Pinpoint the cell where the given text exists, returning its [x, y] midpoint coordinate. 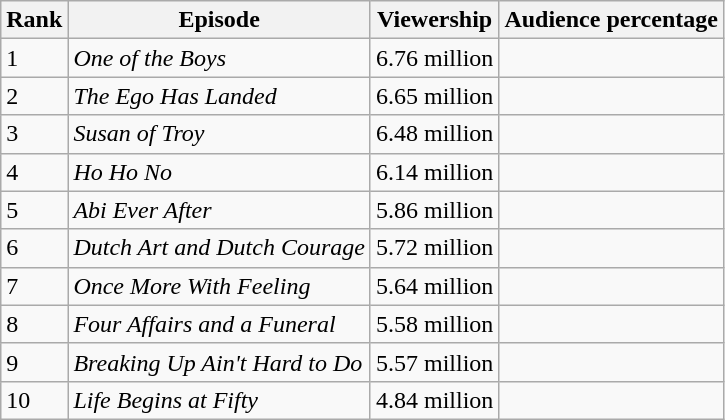
Four Affairs and a Funeral [220, 324]
Ho Ho No [220, 172]
Abi Ever After [220, 210]
Dutch Art and Dutch Courage [220, 248]
5.72 million [434, 248]
1 [34, 58]
Life Begins at Fifty [220, 400]
Episode [220, 20]
5.58 million [434, 324]
Rank [34, 20]
7 [34, 286]
6 [34, 248]
4 [34, 172]
9 [34, 362]
Susan of Troy [220, 134]
6.14 million [434, 172]
6.65 million [434, 96]
The Ego Has Landed [220, 96]
One of the Boys [220, 58]
2 [34, 96]
5 [34, 210]
Audience percentage [612, 20]
8 [34, 324]
5.64 million [434, 286]
Breaking Up Ain't Hard to Do [220, 362]
5.86 million [434, 210]
Once More With Feeling [220, 286]
6.76 million [434, 58]
4.84 million [434, 400]
10 [34, 400]
6.48 million [434, 134]
3 [34, 134]
Viewership [434, 20]
5.57 million [434, 362]
